Provide the (x, y) coordinate of the cell's center where the given text is located.  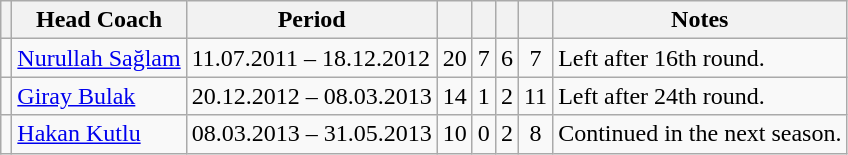
20.12.2012 – 08.03.2013 (312, 96)
6 (506, 58)
Left after 16th round. (700, 58)
10 (454, 134)
1 (484, 96)
8 (535, 134)
11 (535, 96)
0 (484, 134)
11.07.2011 – 18.12.2012 (312, 58)
08.03.2013 – 31.05.2013 (312, 134)
Hakan Kutlu (99, 134)
Giray Bulak (99, 96)
Head Coach (99, 20)
Nurullah Sağlam (99, 58)
Notes (700, 20)
Continued in the next season. (700, 134)
Left after 24th round. (700, 96)
14 (454, 96)
20 (454, 58)
Period (312, 20)
